Extract the (x, y) coordinate from the center of the cell holding the provided text.  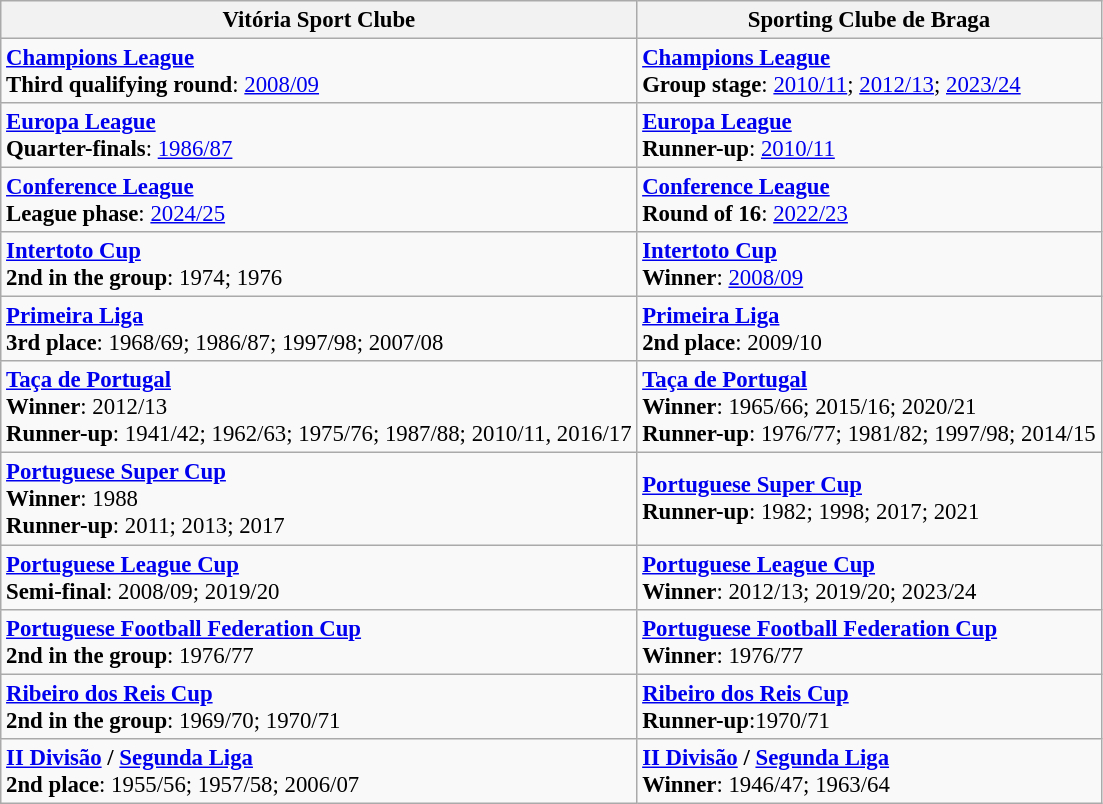
Ribeiro dos Reis CupRunner-up:1970/71 (869, 706)
Portuguese Football Federation CupWinner: 1976/77 (869, 642)
II Divisão / Segunda Liga2nd place: 1955/56; 1957/58; 2006/07 (319, 770)
Portuguese Super CupRunner-up: 1982; 1998; 2017; 2021 (869, 499)
Conference LeagueRound of 16: 2022/23 (869, 200)
Europa LeagueQuarter-finals: 1986/87 (319, 136)
Europa LeagueRunner-up: 2010/11 (869, 136)
Champions LeagueThird qualifying round: 2008/09 (319, 72)
Intertoto CupWinner: 2008/09 (869, 264)
Portuguese League CupSemi-final: 2008/09; 2019/20 (319, 578)
Sporting Clube de Braga (869, 20)
Intertoto Cup2nd in the group: 1974; 1976 (319, 264)
Portuguese Football Federation Cup2nd in the group: 1976/77 (319, 642)
Primeira Liga2nd place: 2009/10 (869, 330)
Conference LeagueLeague phase: 2024/25 (319, 200)
Ribeiro dos Reis Cup2nd in the group: 1969/70; 1970/71 (319, 706)
Portuguese Super CupWinner: 1988Runner-up: 2011; 2013; 2017 (319, 499)
II Divisão / Segunda LigaWinner: 1946/47; 1963/64 (869, 770)
Primeira Liga3rd place: 1968/69; 1986/87; 1997/98; 2007/08 (319, 330)
Taça de PortugalWinner: 2012/13Runner-up: 1941/42; 1962/63; 1975/76; 1987/88; 2010/11, 2016/17 (319, 408)
Vitória Sport Clube (319, 20)
Champions LeagueGroup stage: 2010/11; 2012/13; 2023/24 (869, 72)
Portuguese League CupWinner: 2012/13; 2019/20; 2023/24 (869, 578)
Taça de PortugalWinner: 1965/66; 2015/16; 2020/21Runner-up: 1976/77; 1981/82; 1997/98; 2014/15 (869, 408)
